Scan for the cell matching the given text and deliver its (x, y) coordinate at center. 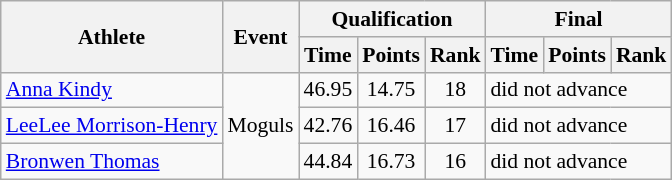
42.76 (328, 126)
46.95 (328, 90)
LeeLee Morrison-Henry (112, 126)
Qualification (392, 19)
44.84 (328, 162)
14.75 (391, 90)
Moguls (260, 126)
16 (456, 162)
Anna Kindy (112, 90)
Final (579, 19)
Athlete (112, 36)
16.73 (391, 162)
16.46 (391, 126)
Event (260, 36)
18 (456, 90)
Bronwen Thomas (112, 162)
17 (456, 126)
